Identify which cell holds the provided text, then report its [x, y] central coordinate. 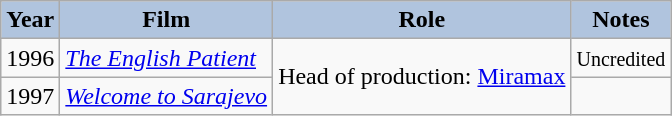
Uncredited [621, 58]
Year [30, 20]
Role [422, 20]
Notes [621, 20]
The English Patient [166, 58]
1997 [30, 96]
Head of production: Miramax [422, 77]
Film [166, 20]
Welcome to Sarajevo [166, 96]
1996 [30, 58]
